For the text-containing cell, return its midpoint in (x, y) coordinate format. 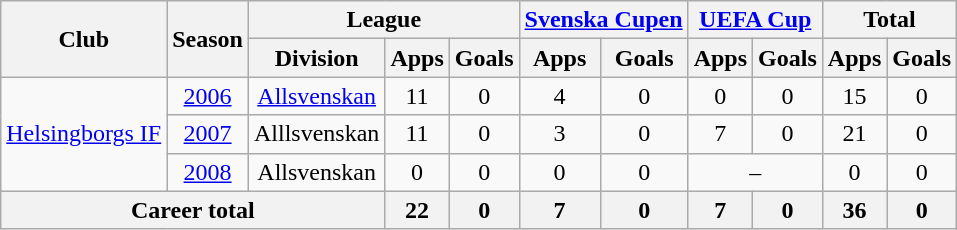
Club (84, 39)
36 (854, 210)
15 (854, 96)
League (384, 20)
UEFA Cup (755, 20)
Helsingborgs IF (84, 134)
2006 (208, 96)
2008 (208, 172)
2007 (208, 134)
Division (316, 58)
Total (889, 20)
Career total (193, 210)
3 (560, 134)
Svenska Cupen (604, 20)
22 (417, 210)
4 (560, 96)
21 (854, 134)
Alllsvenskan (316, 134)
Season (208, 39)
– (755, 172)
